Provide the (x, y) coordinate of the cell's center where the given text is located.  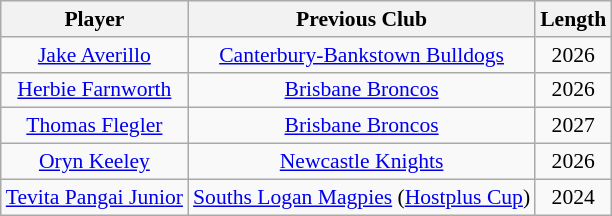
Player (94, 19)
2027 (573, 126)
Canterbury-Bankstown Bulldogs (362, 55)
Length (573, 19)
Newcastle Knights (362, 162)
Tevita Pangai Junior (94, 197)
2024 (573, 197)
Oryn Keeley (94, 162)
Thomas Flegler (94, 126)
Souths Logan Magpies (Hostplus Cup) (362, 197)
Previous Club (362, 19)
Herbie Farnworth (94, 90)
Jake Averillo (94, 55)
